Detect which cell encompasses the target text, then output its [X, Y] center coordinate. 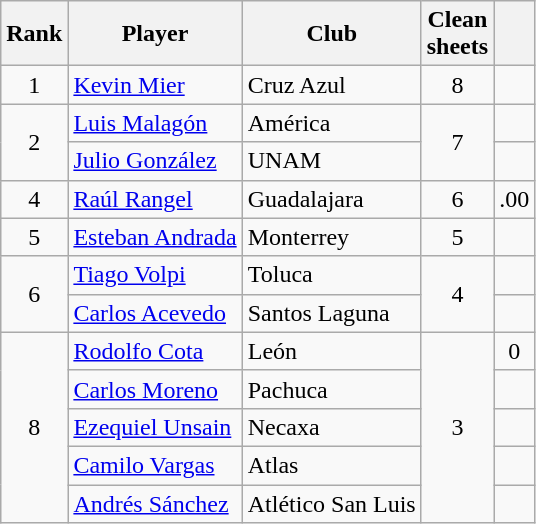
Cruz Azul [332, 85]
Atlético San Luis [332, 503]
Pachuca [332, 389]
Santos Laguna [332, 313]
Camilo Vargas [155, 465]
Monterrey [332, 237]
Guadalajara [332, 199]
América [332, 123]
Club [332, 34]
Kevin Mier [155, 85]
Player [155, 34]
Cleansheets [457, 34]
1 [34, 85]
Esteban Andrada [155, 237]
Atlas [332, 465]
0 [514, 351]
Rodolfo Cota [155, 351]
UNAM [332, 161]
Ezequiel Unsain [155, 427]
2 [34, 142]
Luis Malagón [155, 123]
.00 [514, 199]
Rank [34, 34]
Carlos Moreno [155, 389]
Raúl Rangel [155, 199]
Andrés Sánchez [155, 503]
Tiago Volpi [155, 275]
Toluca [332, 275]
3 [457, 427]
Carlos Acevedo [155, 313]
León [332, 351]
7 [457, 142]
Necaxa [332, 427]
Julio González [155, 161]
